Pinpoint the cell where the given text exists, returning its [x, y] midpoint coordinate. 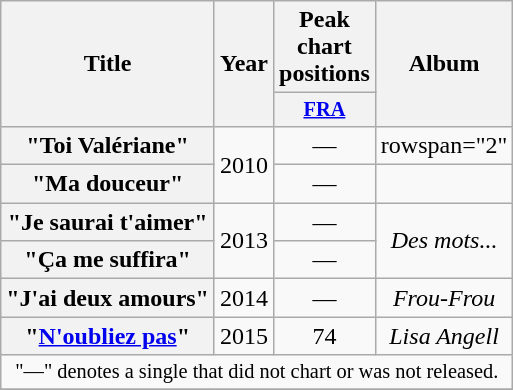
"Toi Valériane" [108, 145]
"Je saurai t'aimer" [108, 222]
Peak chart positions [325, 47]
2015 [244, 336]
2010 [244, 164]
"Ça me suffira" [108, 260]
Des mots... [444, 241]
"N'oubliez pas" [108, 336]
2013 [244, 241]
Title [108, 64]
Frou-Frou [444, 298]
"—" denotes a single that did not chart or was not released. [257, 372]
2014 [244, 298]
Year [244, 64]
FRA [325, 110]
rowspan="2" [444, 145]
Album [444, 64]
Lisa Angell [444, 336]
"Ma douceur" [108, 184]
"J'ai deux amours" [108, 298]
74 [325, 336]
